Detect which cell encompasses the target text, then output its [x, y] center coordinate. 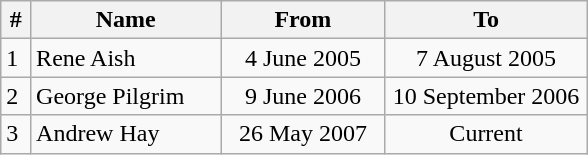
Current [486, 134]
7 August 2005 [486, 58]
Rene Aish [126, 58]
# [16, 20]
26 May 2007 [303, 134]
1 [16, 58]
Andrew Hay [126, 134]
To [486, 20]
3 [16, 134]
9 June 2006 [303, 96]
10 September 2006 [486, 96]
2 [16, 96]
4 June 2005 [303, 58]
Name [126, 20]
From [303, 20]
George Pilgrim [126, 96]
